Provide the (x, y) coordinate of the cell's center where the given text is located.  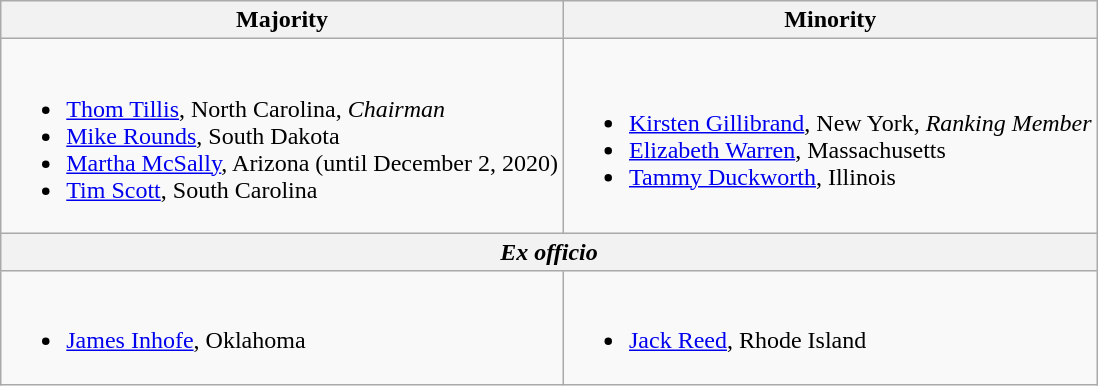
Ex officio (549, 252)
Kirsten Gillibrand, New York, Ranking MemberElizabeth Warren, MassachusettsTammy Duckworth, Illinois (830, 136)
Jack Reed, Rhode Island (830, 328)
Minority (830, 20)
Thom Tillis, North Carolina, ChairmanMike Rounds, South DakotaMartha McSally, Arizona (until December 2, 2020)Tim Scott, South Carolina (282, 136)
James Inhofe, Oklahoma (282, 328)
Majority (282, 20)
